Search for the cell housing the specified text and yield its [X, Y] center coordinate. 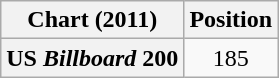
Position [231, 20]
US Billboard 200 [92, 58]
Chart (2011) [92, 20]
185 [231, 58]
